Return the (X, Y) coordinate for the center point of the cell that contains the specified text.  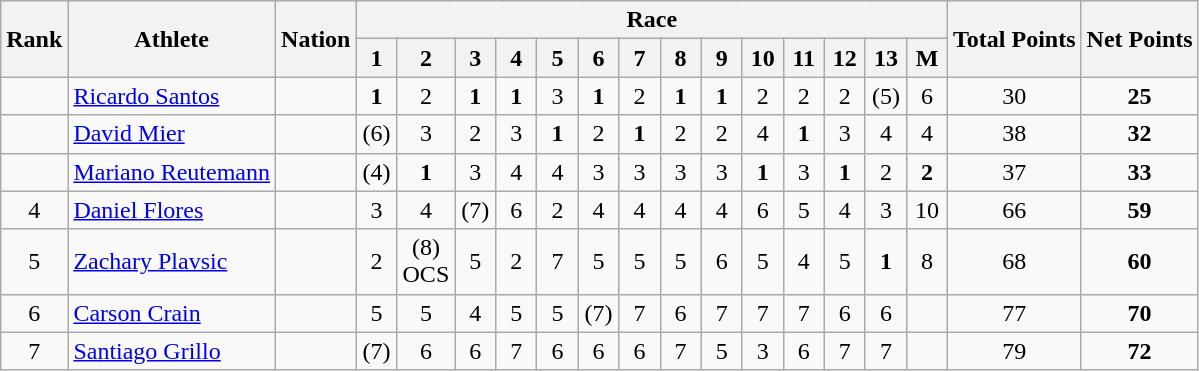
70 (1140, 313)
David Mier (172, 134)
(6) (376, 134)
Nation (316, 39)
59 (1140, 210)
Net Points (1140, 39)
79 (1015, 351)
33 (1140, 172)
(5) (886, 96)
12 (844, 58)
32 (1140, 134)
9 (722, 58)
M (926, 58)
Daniel Flores (172, 210)
38 (1015, 134)
Rank (34, 39)
25 (1140, 96)
Mariano Reutemann (172, 172)
(4) (376, 172)
Ricardo Santos (172, 96)
30 (1015, 96)
37 (1015, 172)
66 (1015, 210)
Total Points (1015, 39)
77 (1015, 313)
72 (1140, 351)
Athlete (172, 39)
Carson Crain (172, 313)
68 (1015, 262)
13 (886, 58)
(8)OCS (426, 262)
60 (1140, 262)
11 (804, 58)
Zachary Plavsic (172, 262)
Race (652, 20)
Santiago Grillo (172, 351)
